Pinpoint the cell where the given text exists, returning its [x, y] midpoint coordinate. 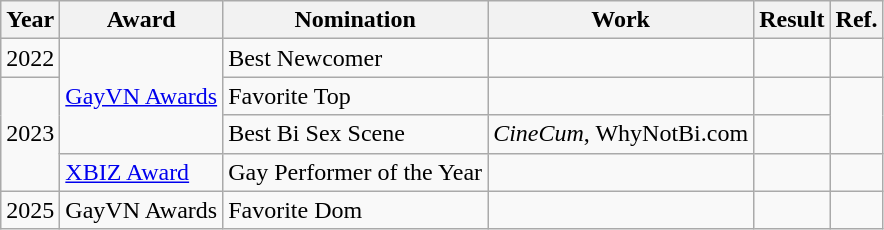
XBIZ Award [142, 172]
CineCum, WhyNotBi.com [621, 134]
Best Bi Sex Scene [356, 134]
Award [142, 20]
Nomination [356, 20]
Year [30, 20]
2023 [30, 134]
Gay Performer of the Year [356, 172]
2022 [30, 58]
Favorite Dom [356, 210]
Ref. [856, 20]
Work [621, 20]
Best Newcomer [356, 58]
Result [792, 20]
Favorite Top [356, 96]
2025 [30, 210]
